Identify which cell holds the provided text, then report its [X, Y] central coordinate. 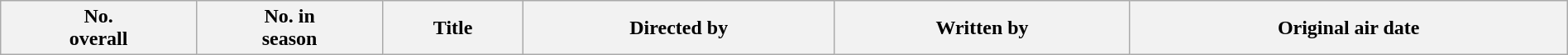
No. inseason [289, 28]
Written by [982, 28]
No.overall [99, 28]
Directed by [678, 28]
Original air date [1348, 28]
Title [453, 28]
